From the cell containing the given text, extract its center point as (x, y) coordinate. 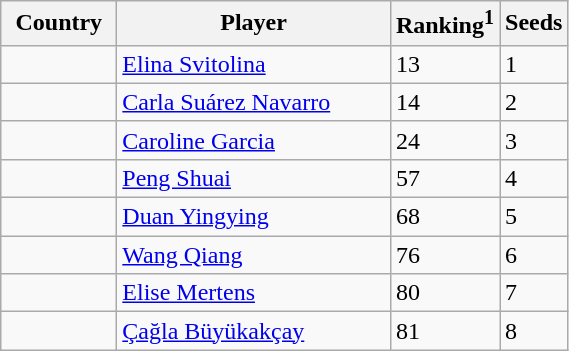
4 (534, 178)
Country (59, 24)
81 (444, 331)
Player (254, 24)
Ranking1 (444, 24)
2 (534, 102)
57 (444, 178)
76 (444, 255)
Seeds (534, 24)
Elina Svitolina (254, 64)
Wang Qiang (254, 255)
6 (534, 255)
1 (534, 64)
24 (444, 140)
7 (534, 293)
Duan Yingying (254, 217)
Caroline Garcia (254, 140)
Çağla Büyükakçay (254, 331)
5 (534, 217)
80 (444, 293)
14 (444, 102)
3 (534, 140)
Peng Shuai (254, 178)
Elise Mertens (254, 293)
68 (444, 217)
8 (534, 331)
Carla Suárez Navarro (254, 102)
13 (444, 64)
